Search for the cell housing the specified text and yield its (x, y) center coordinate. 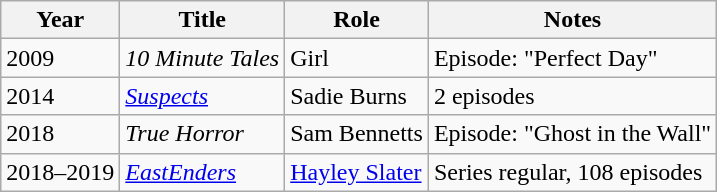
Episode: "Perfect Day" (572, 58)
Girl (357, 58)
10 Minute Tales (202, 58)
2018–2019 (60, 172)
2009 (60, 58)
2 episodes (572, 96)
Sadie Burns (357, 96)
True Horror (202, 134)
Series regular, 108 episodes (572, 172)
Role (357, 20)
2014 (60, 96)
2018 (60, 134)
Year (60, 20)
Title (202, 20)
Hayley Slater (357, 172)
Sam Bennetts (357, 134)
EastEnders (202, 172)
Episode: "Ghost in the Wall" (572, 134)
Suspects (202, 96)
Notes (572, 20)
